Return (X, Y) of the center of cell containing provided text 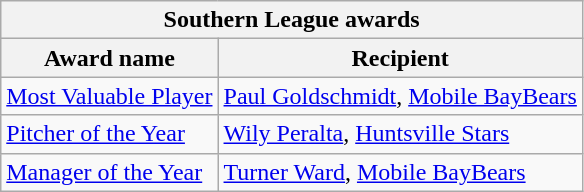
Turner Ward, Mobile BayBears (400, 172)
Pitcher of the Year (110, 134)
Manager of the Year (110, 172)
Recipient (400, 58)
Award name (110, 58)
Paul Goldschmidt, Mobile BayBears (400, 96)
Southern League awards (292, 20)
Wily Peralta, Huntsville Stars (400, 134)
Most Valuable Player (110, 96)
